Identify which cell holds the provided text, then report its [x, y] central coordinate. 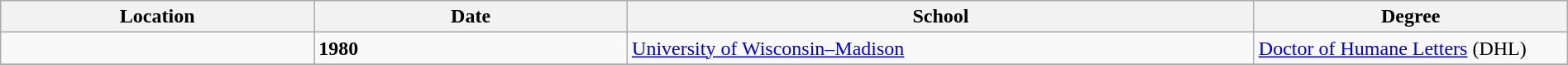
1980 [471, 48]
Location [157, 17]
Date [471, 17]
School [941, 17]
Doctor of Humane Letters (DHL) [1411, 48]
Degree [1411, 17]
University of Wisconsin–Madison [941, 48]
